Determine the [x, y] coordinate at the center of the cell enclosing the given text.  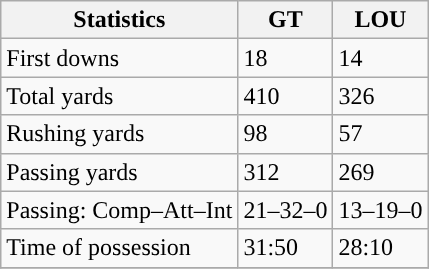
Total yards [120, 96]
21–32–0 [286, 210]
Passing: Comp–Att–Int [120, 210]
28:10 [380, 248]
269 [380, 172]
Passing yards [120, 172]
LOU [380, 20]
57 [380, 134]
GT [286, 20]
18 [286, 58]
31:50 [286, 248]
First downs [120, 58]
13–19–0 [380, 210]
312 [286, 172]
326 [380, 96]
98 [286, 134]
14 [380, 58]
Rushing yards [120, 134]
Time of possession [120, 248]
410 [286, 96]
Statistics [120, 20]
